Determine the (x, y) coordinate at the center of the cell enclosing the given text.  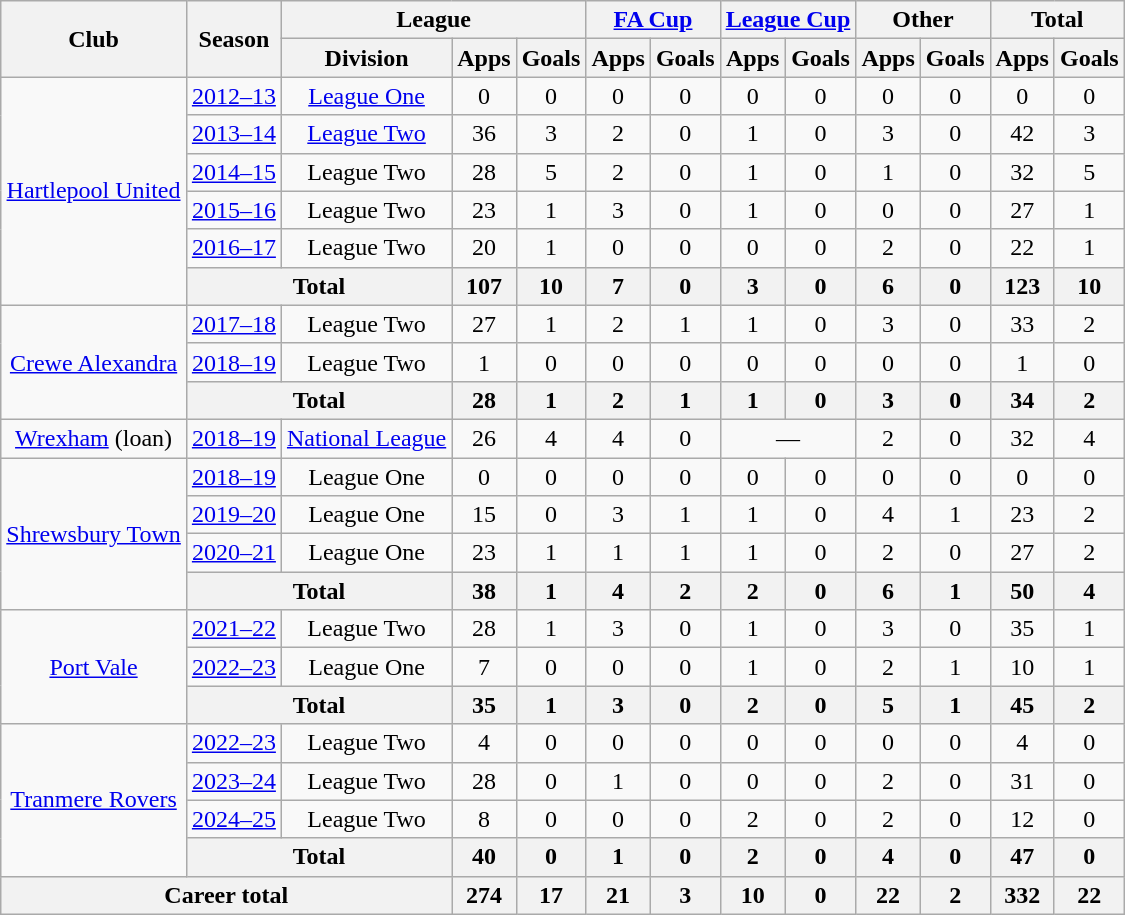
National League (366, 438)
45 (1022, 705)
274 (484, 895)
League Cup (788, 20)
17 (551, 895)
2023–24 (234, 781)
Division (366, 58)
Season (234, 39)
2020–21 (234, 553)
2016–17 (234, 248)
2019–20 (234, 515)
Club (94, 39)
Tranmere Rovers (94, 800)
Crewe Alexandra (94, 362)
123 (1022, 286)
2014–15 (234, 172)
36 (484, 134)
2012–13 (234, 96)
38 (484, 591)
2017–18 (234, 324)
12 (1022, 819)
8 (484, 819)
Wrexham (loan) (94, 438)
15 (484, 515)
31 (1022, 781)
Career total (226, 895)
League (433, 20)
42 (1022, 134)
107 (484, 286)
Hartlepool United (94, 191)
47 (1022, 857)
21 (618, 895)
2013–14 (234, 134)
332 (1022, 895)
33 (1022, 324)
34 (1022, 400)
2021–22 (234, 629)
— (788, 438)
Shrewsbury Town (94, 534)
Other (923, 20)
2024–25 (234, 819)
40 (484, 857)
Port Vale (94, 667)
FA Cup (653, 20)
26 (484, 438)
50 (1022, 591)
2015–16 (234, 210)
20 (484, 248)
